For the text-containing cell, return its midpoint in [X, Y] coordinate format. 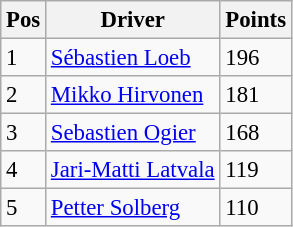
Mikko Hirvonen [133, 95]
5 [24, 208]
181 [256, 95]
110 [256, 208]
2 [24, 95]
1 [24, 58]
Driver [133, 20]
Petter Solberg [133, 208]
119 [256, 170]
Sebastien Ogier [133, 133]
168 [256, 133]
Jari-Matti Latvala [133, 170]
3 [24, 133]
4 [24, 170]
Points [256, 20]
196 [256, 58]
Pos [24, 20]
Sébastien Loeb [133, 58]
